Capture the cell that displays the provided text and extract its (x, y) central coordinate. 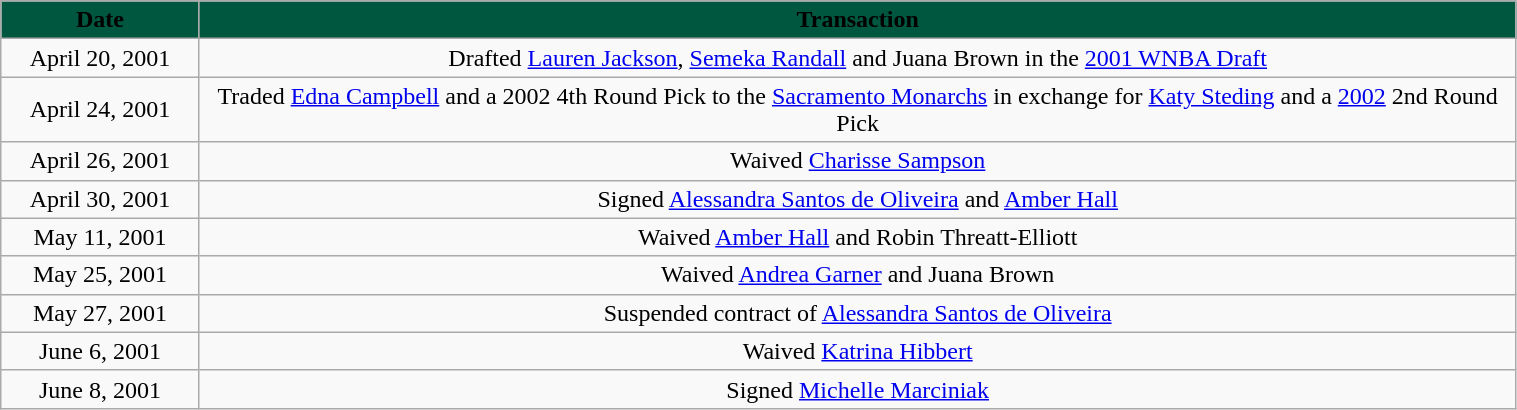
Traded Edna Campbell and a 2002 4th Round Pick to the Sacramento Monarchs in exchange for Katy Steding and a 2002 2nd Round Pick (858, 110)
Signed Alessandra Santos de Oliveira and Amber Hall (858, 199)
Waived Andrea Garner and Juana Brown (858, 275)
Signed Michelle Marciniak (858, 389)
April 30, 2001 (100, 199)
Waived Katrina Hibbert (858, 351)
Suspended contract of Alessandra Santos de Oliveira (858, 313)
Transaction (858, 20)
Date (100, 20)
April 20, 2001 (100, 58)
April 26, 2001 (100, 161)
June 6, 2001 (100, 351)
Waived Amber Hall and Robin Threatt-Elliott (858, 237)
May 11, 2001 (100, 237)
April 24, 2001 (100, 110)
Waived Charisse Sampson (858, 161)
May 25, 2001 (100, 275)
Drafted Lauren Jackson, Semeka Randall and Juana Brown in the 2001 WNBA Draft (858, 58)
June 8, 2001 (100, 389)
May 27, 2001 (100, 313)
